Find where the given text appears and provide that cell's center as [X, Y] coordinate. 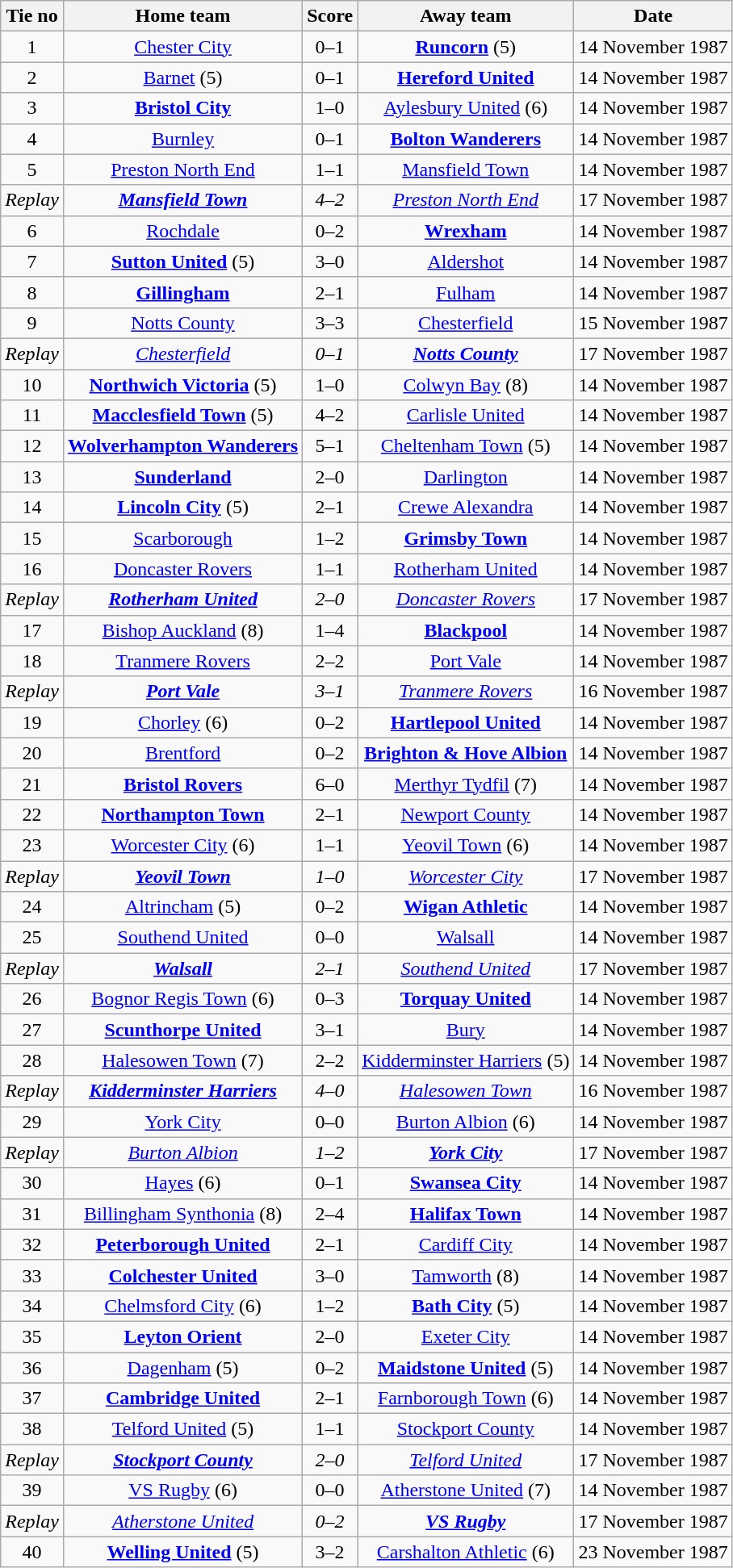
Dagenham (5) [182, 1368]
Blackpool [466, 630]
9 [32, 323]
4 [32, 139]
36 [32, 1368]
Scunthorpe United [182, 1030]
Telford United [466, 1460]
1–4 [330, 630]
32 [32, 1244]
Peterborough United [182, 1244]
Northwich Victoria (5) [182, 385]
2 [32, 77]
12 [32, 446]
Newport County [466, 814]
VS Rugby (6) [182, 1491]
Bishop Auckland (8) [182, 630]
Gillingham [182, 292]
Barnet (5) [182, 77]
27 [32, 1030]
31 [32, 1214]
11 [32, 416]
3 [32, 108]
Burnley [182, 139]
Chester City [182, 47]
Kidderminster Harriers [182, 1091]
Leyton Orient [182, 1336]
Bath City (5) [466, 1306]
Telford United (5) [182, 1429]
Sunderland [182, 477]
Brentford [182, 753]
Lincoln City (5) [182, 508]
13 [32, 477]
Brighton & Hove Albion [466, 753]
1 [32, 47]
Exeter City [466, 1336]
Northampton Town [182, 814]
Merthyr Tydfil (7) [466, 784]
16 [32, 569]
Wolverhampton Wanderers [182, 446]
Aldershot [466, 261]
25 [32, 938]
Worcester City [466, 876]
3–3 [330, 323]
Welling United (5) [182, 1552]
Burton Albion (6) [466, 1122]
Cambridge United [182, 1399]
Torquay United [466, 999]
23 [32, 845]
Colwyn Bay (8) [466, 385]
22 [32, 814]
0–3 [330, 999]
15 November 1987 [653, 323]
Sutton United (5) [182, 261]
Darlington [466, 477]
17 [32, 630]
Bolton Wanderers [466, 139]
Chelmsford City (6) [182, 1306]
40 [32, 1552]
Yeovil Town [182, 876]
5 [32, 169]
Swansea City [466, 1183]
6 [32, 231]
Hereford United [466, 77]
Bristol City [182, 108]
28 [32, 1060]
26 [32, 999]
Cheltenham Town (5) [466, 446]
Macclesfield Town (5) [182, 416]
Farnborough Town (6) [466, 1399]
3–2 [330, 1552]
Hartlepool United [466, 722]
19 [32, 722]
35 [32, 1336]
Wrexham [466, 231]
Bury [466, 1030]
10 [32, 385]
29 [32, 1122]
Fulham [466, 292]
Worcester City (6) [182, 845]
Carlisle United [466, 416]
Chorley (6) [182, 722]
5–1 [330, 446]
6–0 [330, 784]
Crewe Alexandra [466, 508]
Date [653, 16]
Maidstone United (5) [466, 1368]
Cardiff City [466, 1244]
Bristol Rovers [182, 784]
Aylesbury United (6) [466, 108]
Runcorn (5) [466, 47]
21 [32, 784]
Away team [466, 16]
18 [32, 661]
Halesowen Town (7) [182, 1060]
15 [32, 538]
Tamworth (8) [466, 1275]
Grimsby Town [466, 538]
Yeovil Town (6) [466, 845]
Burton Albion [182, 1152]
Home team [182, 16]
Carshalton Athletic (6) [466, 1552]
33 [32, 1275]
Kidderminster Harriers (5) [466, 1060]
Atherstone United (7) [466, 1491]
Score [330, 16]
VS Rugby [466, 1521]
Billingham Synthonia (8) [182, 1214]
Atherstone United [182, 1521]
14 [32, 508]
7 [32, 261]
24 [32, 907]
30 [32, 1183]
Scarborough [182, 538]
Halesowen Town [466, 1091]
8 [32, 292]
Bognor Regis Town (6) [182, 999]
38 [32, 1429]
Tie no [32, 16]
Wigan Athletic [466, 907]
2–4 [330, 1214]
23 November 1987 [653, 1552]
Colchester United [182, 1275]
20 [32, 753]
Hayes (6) [182, 1183]
34 [32, 1306]
Halifax Town [466, 1214]
39 [32, 1491]
4–0 [330, 1091]
37 [32, 1399]
Rochdale [182, 231]
Altrincham (5) [182, 907]
